Output the [x, y] coordinate of the center of the cell containing the given text.  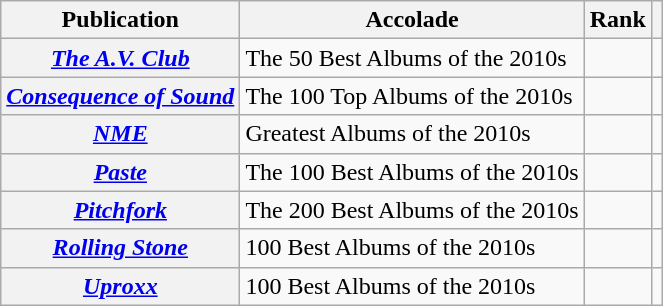
NME [120, 134]
The 100 Best Albums of the 2010s [412, 172]
Publication [120, 20]
Pitchfork [120, 210]
Rank [618, 20]
Accolade [412, 20]
The 50 Best Albums of the 2010s [412, 58]
The 200 Best Albums of the 2010s [412, 210]
Paste [120, 172]
The A.V. Club [120, 58]
Greatest Albums of the 2010s [412, 134]
The 100 Top Albums of the 2010s [412, 96]
Rolling Stone [120, 248]
Consequence of Sound [120, 96]
Uproxx [120, 286]
